Return (X, Y) of the center of cell containing provided text 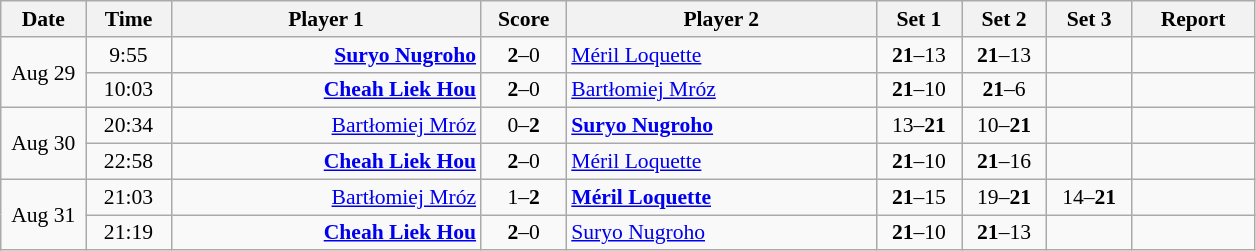
Time (128, 19)
Aug 29 (44, 72)
21:19 (128, 233)
14–21 (1090, 197)
Score (524, 19)
Report (1194, 19)
10:03 (128, 90)
Date (44, 19)
Set 2 (1004, 19)
19–21 (1004, 197)
0–2 (524, 126)
Set 3 (1090, 19)
Aug 31 (44, 214)
21–16 (1004, 162)
20:34 (128, 126)
Player 1 (326, 19)
21–6 (1004, 90)
1–2 (524, 197)
Player 2 (721, 19)
10–21 (1004, 126)
9:55 (128, 55)
22:58 (128, 162)
21:03 (128, 197)
Set 1 (918, 19)
21–15 (918, 197)
13–21 (918, 126)
Aug 30 (44, 144)
